Find where the given text appears and provide that cell's center as (x, y) coordinate. 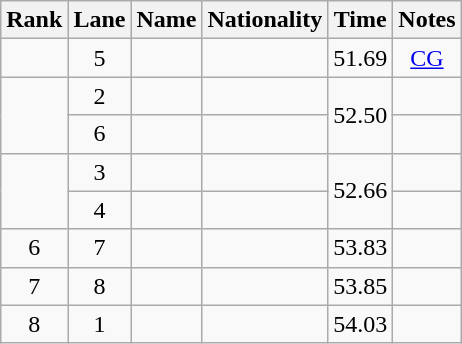
CG (427, 58)
54.03 (360, 324)
Time (360, 20)
53.85 (360, 286)
1 (100, 324)
4 (100, 210)
Rank (34, 20)
Name (166, 20)
Notes (427, 20)
2 (100, 96)
5 (100, 58)
52.50 (360, 115)
53.83 (360, 248)
51.69 (360, 58)
Nationality (265, 20)
52.66 (360, 191)
3 (100, 172)
Lane (100, 20)
